Search for the cell housing the specified text and yield its (X, Y) center coordinate. 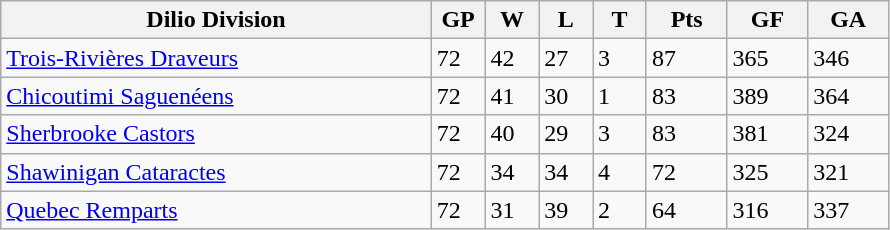
Chicoutimi Saguenéens (216, 96)
316 (768, 210)
Quebec Remparts (216, 210)
W (512, 20)
T (620, 20)
381 (768, 134)
321 (848, 172)
324 (848, 134)
30 (566, 96)
L (566, 20)
389 (768, 96)
4 (620, 172)
Pts (686, 20)
41 (512, 96)
364 (848, 96)
31 (512, 210)
GA (848, 20)
2 (620, 210)
40 (512, 134)
GF (768, 20)
87 (686, 58)
39 (566, 210)
42 (512, 58)
Dilio Division (216, 20)
325 (768, 172)
64 (686, 210)
337 (848, 210)
Trois-Rivières Draveurs (216, 58)
365 (768, 58)
GP (458, 20)
346 (848, 58)
1 (620, 96)
27 (566, 58)
29 (566, 134)
Shawinigan Cataractes (216, 172)
Sherbrooke Castors (216, 134)
